Extract the [X, Y] coordinate from the center of the cell holding the provided text.  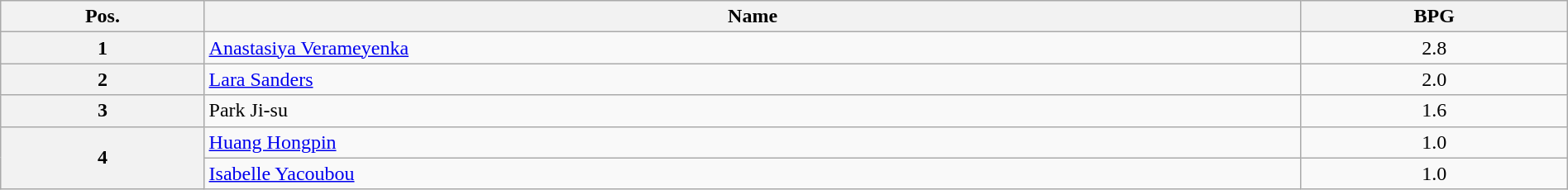
1.6 [1434, 111]
Park Ji-su [753, 111]
Anastasiya Verameyenka [753, 48]
2 [103, 79]
BPG [1434, 17]
Name [753, 17]
1 [103, 48]
4 [103, 158]
2.8 [1434, 48]
Huang Hongpin [753, 142]
Pos. [103, 17]
Isabelle Yacoubou [753, 173]
2.0 [1434, 79]
3 [103, 111]
Lara Sanders [753, 79]
